Pinpoint the cell where the given text exists, returning its (X, Y) midpoint coordinate. 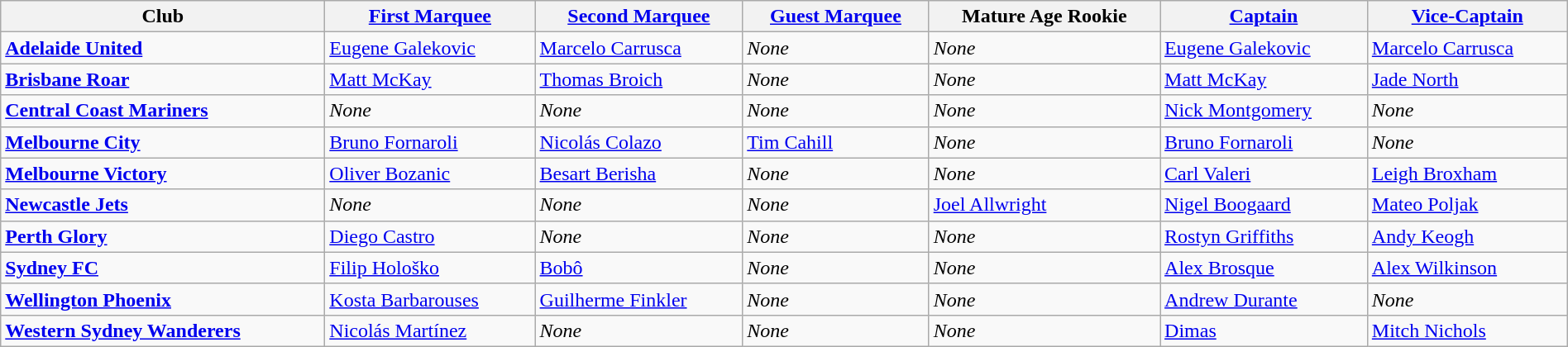
Mitch Nichols (1467, 330)
Alex Wilkinson (1467, 268)
Club (163, 17)
Captain (1264, 17)
Bobô (638, 268)
Kosta Barbarouses (430, 299)
Melbourne City (163, 142)
Nicolás Colazo (638, 142)
Guest Marquee (835, 17)
Oliver Bozanic (430, 173)
Besart Berisha (638, 173)
Andrew Durante (1264, 299)
First Marquee (430, 17)
Nick Montgomery (1264, 111)
Brisbane Roar (163, 79)
Adelaide United (163, 48)
Joel Allwright (1044, 205)
Alex Brosque (1264, 268)
Mateo Poljak (1467, 205)
Jade North (1467, 79)
Nigel Boogaard (1264, 205)
Mature Age Rookie (1044, 17)
Carl Valeri (1264, 173)
Rostyn Griffiths (1264, 236)
Wellington Phoenix (163, 299)
Dimas (1264, 330)
Andy Keogh (1467, 236)
Tim Cahill (835, 142)
Central Coast Mariners (163, 111)
Guilherme Finkler (638, 299)
Thomas Broich (638, 79)
Perth Glory (163, 236)
Melbourne Victory (163, 173)
Second Marquee (638, 17)
Sydney FC (163, 268)
Newcastle Jets (163, 205)
Western Sydney Wanderers (163, 330)
Nicolás Martínez (430, 330)
Diego Castro (430, 236)
Leigh Broxham (1467, 173)
Filip Hološko (430, 268)
Vice-Captain (1467, 17)
